Pinpoint the cell where the given text exists, returning its (x, y) midpoint coordinate. 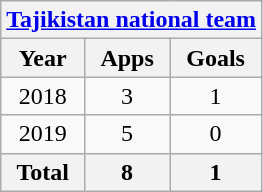
8 (128, 172)
Apps (128, 58)
2018 (43, 96)
3 (128, 96)
0 (216, 134)
Tajikistan national team (132, 20)
2019 (43, 134)
Year (43, 58)
Total (43, 172)
Goals (216, 58)
5 (128, 134)
